Identify which cell holds the provided text, then report its (x, y) central coordinate. 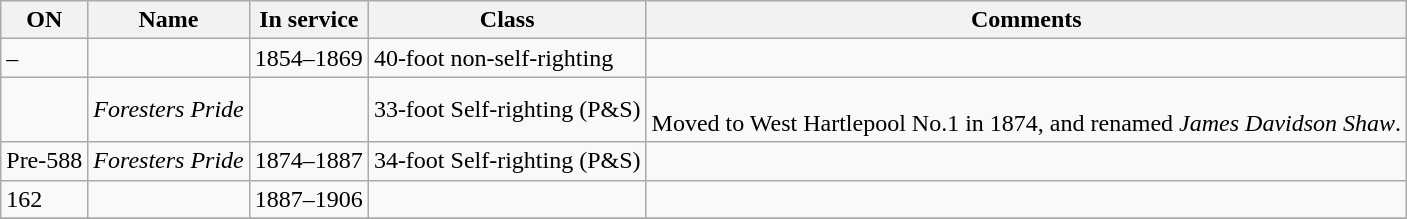
1887–1906 (308, 199)
Moved to West Hartlepool No.1 in 1874, and renamed James Davidson Shaw. (1026, 110)
Name (168, 20)
162 (44, 199)
In service (308, 20)
1874–1887 (308, 161)
– (44, 58)
Comments (1026, 20)
33-foot Self-righting (P&S) (507, 110)
Pre-588 (44, 161)
Class (507, 20)
ON (44, 20)
34-foot Self-righting (P&S) (507, 161)
40-foot non-self-righting (507, 58)
1854–1869 (308, 58)
